From the cell containing the given text, extract its center point as [X, Y] coordinate. 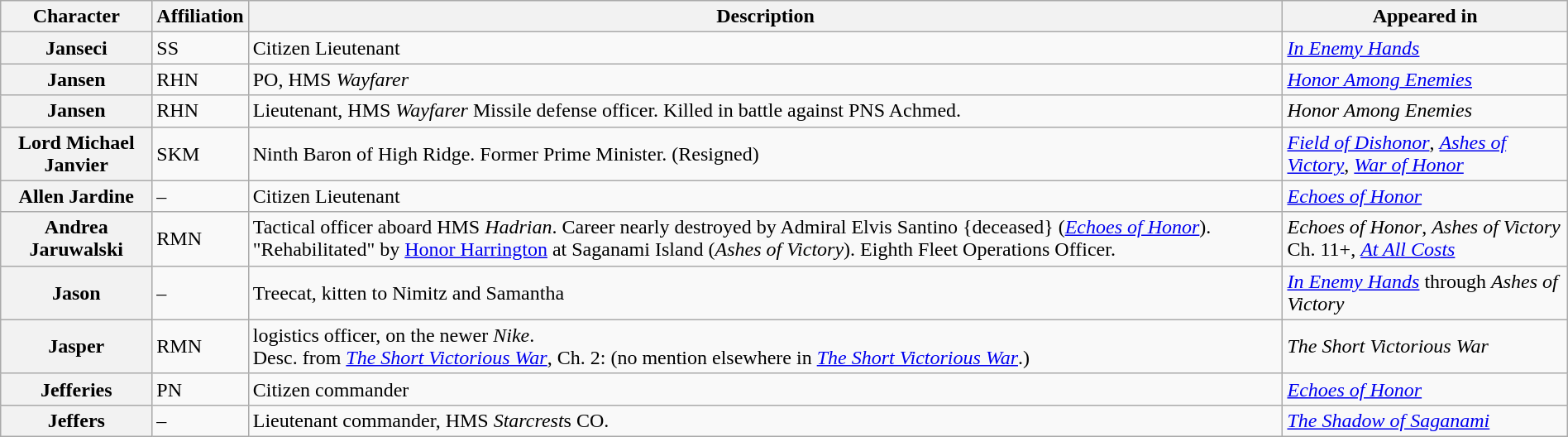
Janseci [76, 48]
Jeffers [76, 420]
Jefferies [76, 389]
Description [766, 17]
Jason [76, 293]
SS [200, 48]
Citizen commander [766, 389]
PO, HMS Wayfarer [766, 79]
Treecat, kitten to Nimitz and Samantha [766, 293]
Echoes of Honor, Ashes of Victory Ch. 11+, At All Costs [1425, 238]
logistics officer, on the newer Nike.Desc. from The Short Victorious War, Ch. 2: (no mention elsewhere in The Short Victorious War.) [766, 346]
Ninth Baron of High Ridge. Former Prime Minister. (Resigned) [766, 154]
Affiliation [200, 17]
Character [76, 17]
The Short Victorious War [1425, 346]
Appeared in [1425, 17]
Andrea Jaruwalski [76, 238]
The Shadow of Saganami [1425, 420]
In Enemy Hands through Ashes of Victory [1425, 293]
Lieutenant commander, HMS Starcrests CO. [766, 420]
SKM [200, 154]
Lord Michael Janvier [76, 154]
Allen Jardine [76, 196]
Jasper [76, 346]
PN [200, 389]
Field of Dishonor, Ashes of Victory, War of Honor [1425, 154]
In Enemy Hands [1425, 48]
Lieutenant, HMS Wayfarer Missile defense officer. Killed in battle against PNS Achmed. [766, 111]
